Return (X, Y) of the center of cell containing provided text 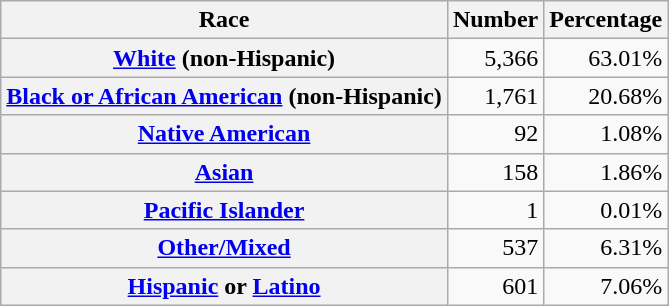
Asian (224, 172)
Hispanic or Latino (224, 286)
7.06% (606, 286)
Pacific Islander (224, 210)
92 (495, 134)
White (non-Hispanic) (224, 58)
Native American (224, 134)
6.31% (606, 248)
1.86% (606, 172)
Other/Mixed (224, 248)
1.08% (606, 134)
20.68% (606, 96)
158 (495, 172)
1 (495, 210)
Percentage (606, 20)
1,761 (495, 96)
5,366 (495, 58)
Number (495, 20)
537 (495, 248)
Black or African American (non-Hispanic) (224, 96)
601 (495, 286)
63.01% (606, 58)
Race (224, 20)
0.01% (606, 210)
